Detect which cell encompasses the target text, then output its [x, y] center coordinate. 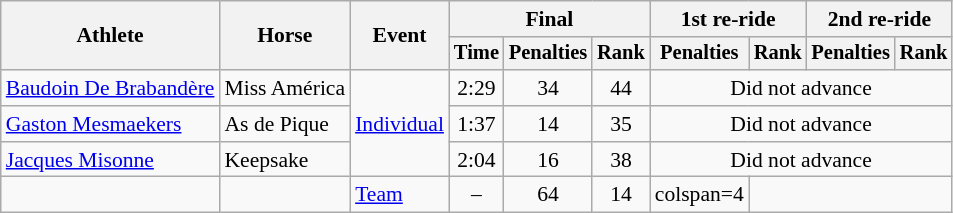
44 [621, 88]
2nd re-ride [879, 19]
– [476, 195]
As de Pique [284, 124]
Team [400, 195]
Keepsake [284, 160]
Final [550, 19]
38 [621, 160]
1:37 [476, 124]
Miss América [284, 88]
1st re-ride [728, 19]
Athlete [110, 36]
colspan=4 [700, 195]
2:04 [476, 160]
Horse [284, 36]
Gaston Mesmaekers [110, 124]
Time [476, 54]
2:29 [476, 88]
Event [400, 36]
34 [548, 88]
Baudoin De Brabandère [110, 88]
Jacques Misonne [110, 160]
Individual [400, 124]
64 [548, 195]
16 [548, 160]
35 [621, 124]
